Identify which cell holds the provided text, then report its [x, y] central coordinate. 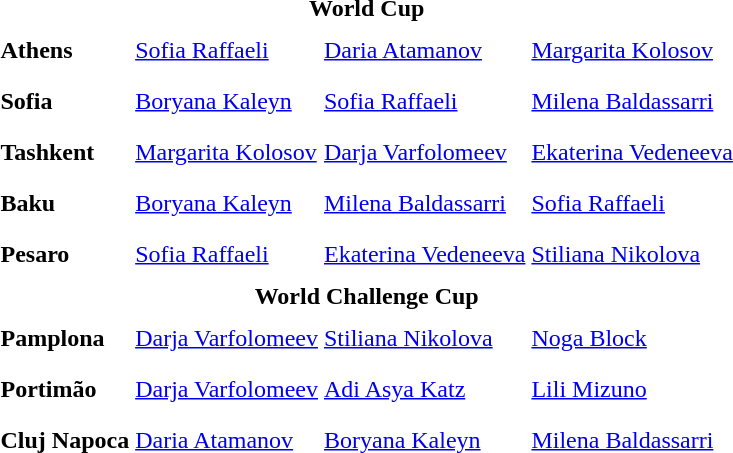
Adi Asya Katz [424, 389]
Stiliana Nikolova [424, 338]
Margarita Kolosov [227, 152]
Daria Atamanov [424, 50]
Milena Baldassarri [424, 203]
Ekaterina Vedeneeva [424, 254]
